Capture the cell that displays the provided text and extract its [X, Y] central coordinate. 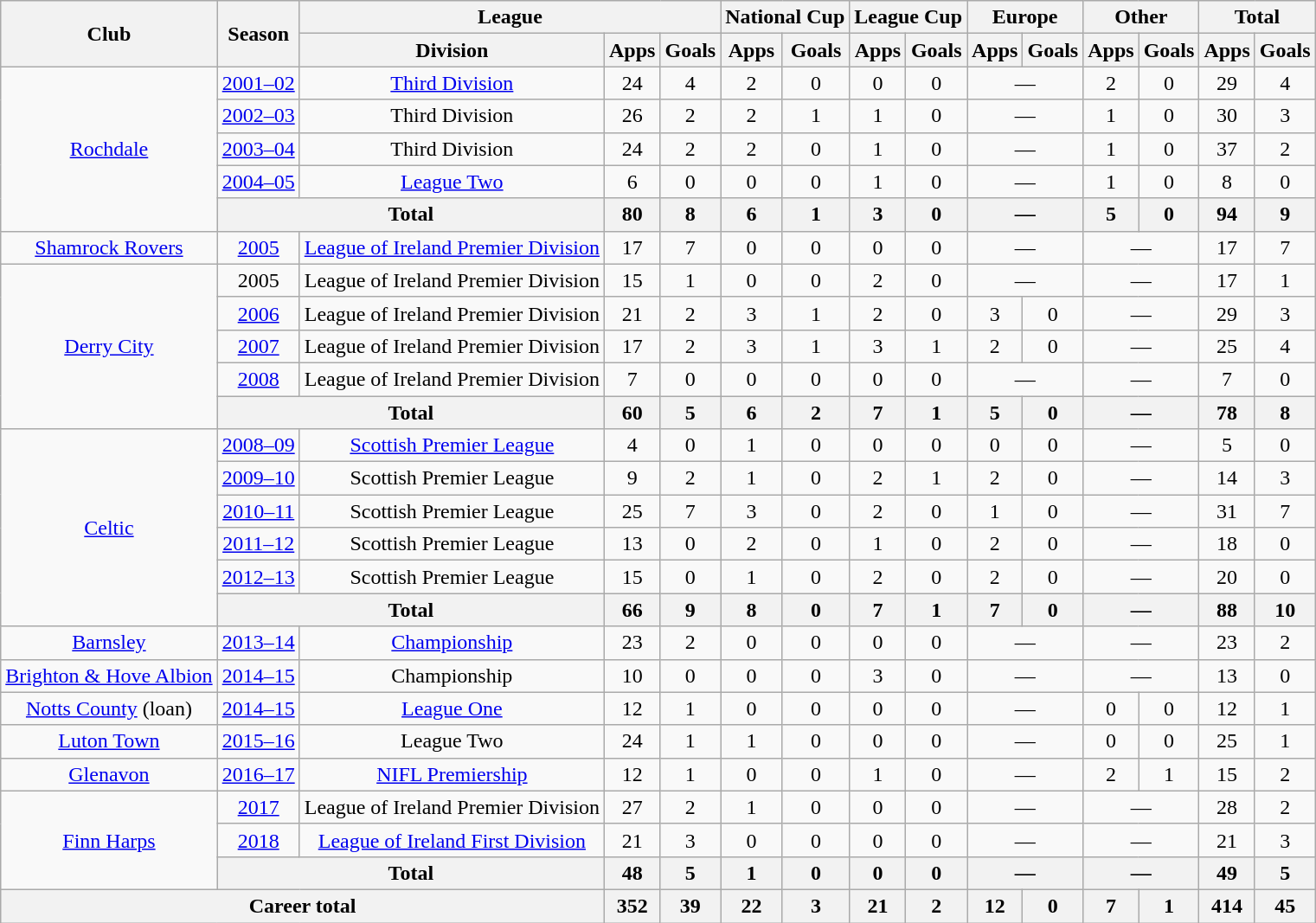
80 [632, 215]
2001–02 [258, 83]
Europe [1025, 17]
2017 [258, 807]
2016–17 [258, 774]
Celtic [109, 528]
60 [632, 413]
22 [752, 906]
2015–16 [258, 741]
Notts County (loan) [109, 708]
National Cup [786, 17]
352 [632, 906]
2009–10 [258, 478]
66 [632, 610]
30 [1227, 116]
2011–12 [258, 544]
Glenavon [109, 774]
Career total [303, 906]
Finn Harps [109, 840]
26 [632, 116]
Other [1141, 17]
Derry City [109, 346]
48 [632, 873]
94 [1227, 215]
Barnsley [109, 643]
45 [1285, 906]
20 [1227, 577]
2003–04 [258, 149]
2008 [258, 379]
Rochdale [109, 149]
Season [258, 34]
League of Ireland First Division [452, 840]
NIFL Premiership [452, 774]
27 [632, 807]
28 [1227, 807]
2013–14 [258, 643]
Club [109, 34]
414 [1227, 906]
2004–05 [258, 182]
78 [1227, 413]
37 [1227, 149]
2010–11 [258, 511]
88 [1227, 610]
31 [1227, 511]
49 [1227, 873]
2008–09 [258, 445]
Luton Town [109, 741]
League Cup [908, 17]
League [510, 17]
Division [452, 50]
League One [452, 708]
18 [1227, 544]
2002–03 [258, 116]
Brighton & Hove Albion [109, 676]
Shamrock Rovers [109, 247]
2018 [258, 840]
2007 [258, 346]
2012–13 [258, 577]
2006 [258, 313]
14 [1227, 478]
39 [690, 906]
